Capture the cell that displays the provided text and extract its (x, y) central coordinate. 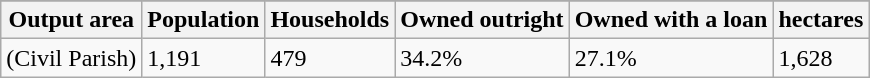
Owned with a loan (671, 20)
Households (330, 20)
1,628 (821, 58)
Output area (72, 20)
hectares (821, 20)
Owned outright (482, 20)
27.1% (671, 58)
1,191 (204, 58)
479 (330, 58)
Population (204, 20)
(Civil Parish) (72, 58)
34.2% (482, 58)
